Provide the (X, Y) coordinate of the cell's center where the given text is located.  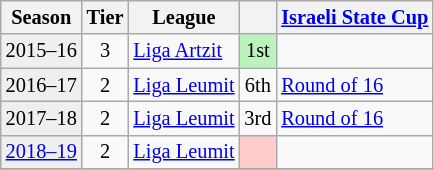
Season (42, 17)
2018–19 (42, 152)
Israeli State Cup (354, 17)
3rd (258, 118)
2016–17 (42, 85)
League (184, 17)
Liga Artzit (184, 51)
Tier (106, 17)
3 (106, 51)
1st (258, 51)
2015–16 (42, 51)
2017–18 (42, 118)
6th (258, 85)
